Detect which cell encompasses the target text, then output its (x, y) center coordinate. 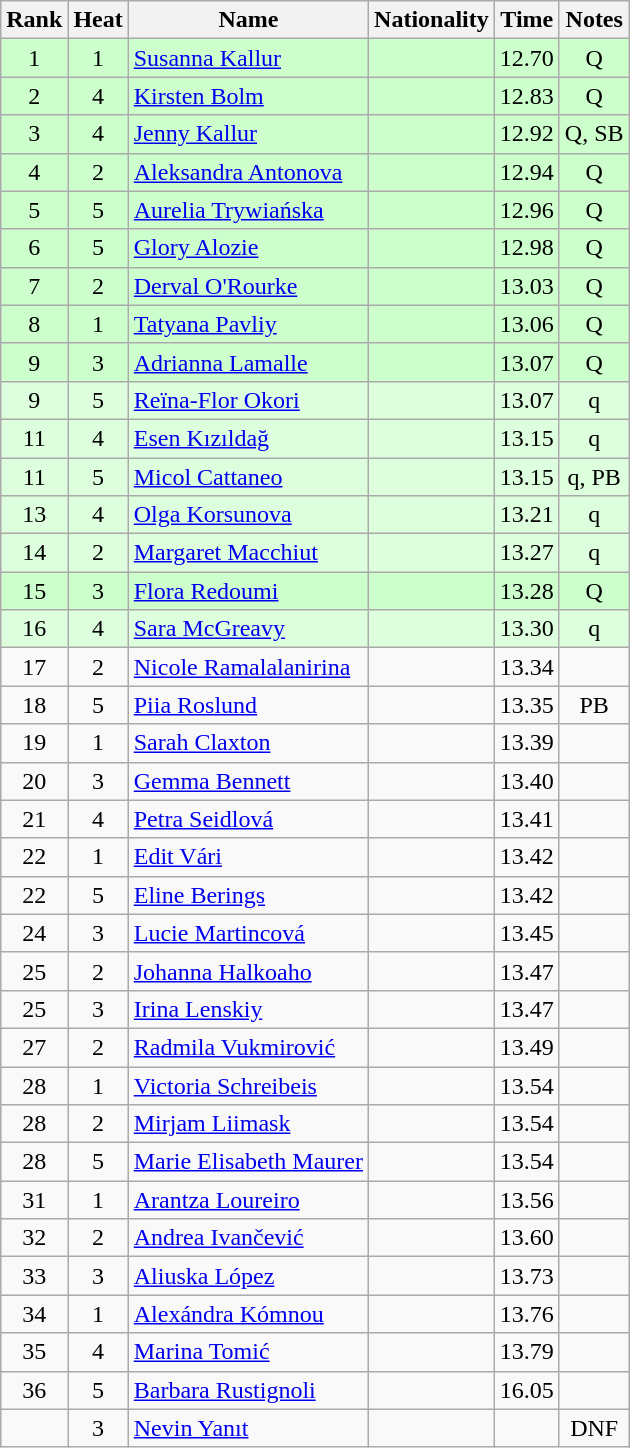
Gemma Bennett (248, 781)
Kirsten Bolm (248, 96)
Time (526, 20)
Margaret Macchiut (248, 553)
Radmila Vukmirović (248, 1047)
Arantza Loureiro (248, 1200)
34 (34, 1314)
Mirjam Liimask (248, 1124)
Lucie Martincová (248, 933)
Sara McGreavy (248, 629)
33 (34, 1276)
17 (34, 667)
Eline Berings (248, 895)
13.56 (526, 1200)
Marina Tomić (248, 1352)
Reïna-Flor Okori (248, 400)
12.94 (526, 172)
Susanna Kallur (248, 58)
Aurelia Trywiańska (248, 210)
16.05 (526, 1390)
13.28 (526, 591)
Aleksandra Antonova (248, 172)
Piia Roslund (248, 705)
13.45 (526, 933)
13.39 (526, 743)
Nationality (432, 20)
Olga Korsunova (248, 515)
Marie Elisabeth Maurer (248, 1162)
Alexándra Kómnou (248, 1314)
13.03 (526, 286)
13.40 (526, 781)
13.60 (526, 1238)
21 (34, 819)
Barbara Rustignoli (248, 1390)
18 (34, 705)
13.49 (526, 1047)
Andrea Ivančević (248, 1238)
Nevin Yanıt (248, 1428)
12.83 (526, 96)
Victoria Schreibeis (248, 1085)
13.76 (526, 1314)
24 (34, 933)
Esen Kızıldağ (248, 438)
13.30 (526, 629)
12.96 (526, 210)
Micol Cattaneo (248, 477)
q, PB (594, 477)
13.79 (526, 1352)
PB (594, 705)
35 (34, 1352)
13.27 (526, 553)
13 (34, 515)
13.34 (526, 667)
Petra Seidlová (248, 819)
Notes (594, 20)
Sarah Claxton (248, 743)
Glory Alozie (248, 248)
7 (34, 286)
32 (34, 1238)
13.21 (526, 515)
19 (34, 743)
20 (34, 781)
12.92 (526, 134)
36 (34, 1390)
Johanna Halkoaho (248, 971)
6 (34, 248)
DNF (594, 1428)
16 (34, 629)
Flora Redoumi (248, 591)
13.73 (526, 1276)
Adrianna Lamalle (248, 362)
Irina Lenskiy (248, 1009)
Nicole Ramalalanirina (248, 667)
Edit Vári (248, 857)
Derval O'Rourke (248, 286)
Q, SB (594, 134)
15 (34, 591)
31 (34, 1200)
13.35 (526, 705)
Name (248, 20)
Jenny Kallur (248, 134)
27 (34, 1047)
14 (34, 553)
Aliuska López (248, 1276)
13.41 (526, 819)
Heat (98, 20)
Tatyana Pavliy (248, 324)
12.70 (526, 58)
8 (34, 324)
Rank (34, 20)
13.06 (526, 324)
12.98 (526, 248)
